Detect which cell encompasses the target text, then output its [X, Y] center coordinate. 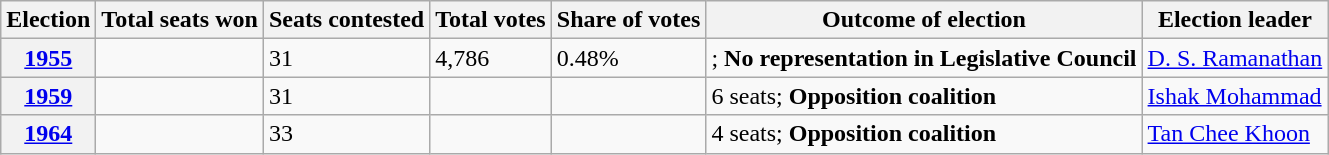
1955 [48, 58]
Total seats won [180, 20]
D. S. Ramanathan [1235, 58]
Election [48, 20]
Election leader [1235, 20]
Seats contested [346, 20]
Outcome of election [924, 20]
; No representation in Legislative Council [924, 58]
Share of votes [628, 20]
33 [346, 134]
Ishak Mohammad [1235, 96]
Tan Chee Khoon [1235, 134]
0.48% [628, 58]
1959 [48, 96]
4,786 [491, 58]
6 seats; Opposition coalition [924, 96]
1964 [48, 134]
4 seats; Opposition coalition [924, 134]
Total votes [491, 20]
